Output the [X, Y] coordinate of the center of the cell containing the given text.  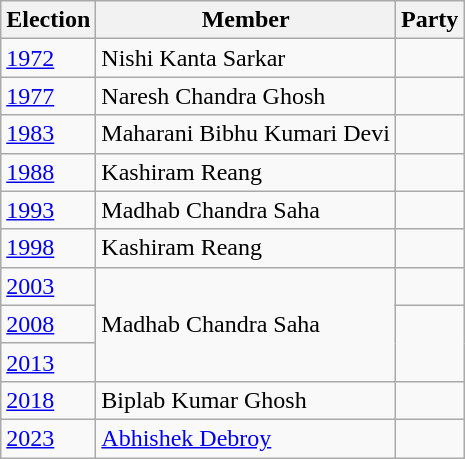
1977 [48, 96]
2013 [48, 362]
Member [246, 20]
1998 [48, 248]
Party [429, 20]
2003 [48, 286]
1983 [48, 134]
2018 [48, 400]
Maharani Bibhu Kumari Devi [246, 134]
2008 [48, 324]
Naresh Chandra Ghosh [246, 96]
Biplab Kumar Ghosh [246, 400]
1972 [48, 58]
1993 [48, 210]
1988 [48, 172]
Election [48, 20]
Abhishek Debroy [246, 438]
2023 [48, 438]
Nishi Kanta Sarkar [246, 58]
